Scan for the cell matching the given text and deliver its [x, y] coordinate at center. 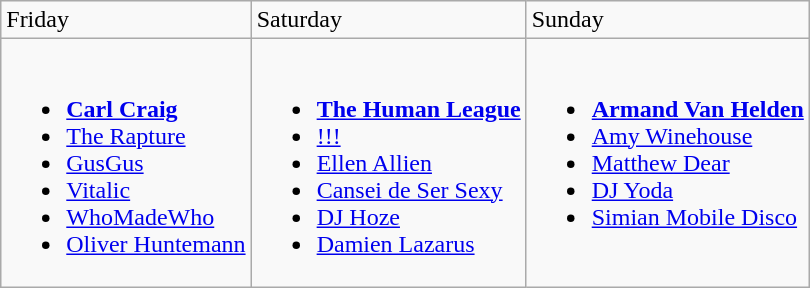
The Human League!!!Ellen AllienCansei de Ser SexyDJ HozeDamien Lazarus [388, 163]
Saturday [388, 20]
Carl CraigThe RaptureGusGusVitalicWhoMadeWhoOliver Huntemann [126, 163]
Armand Van HeldenAmy WinehouseMatthew DearDJ YodaSimian Mobile Disco [668, 163]
Sunday [668, 20]
Friday [126, 20]
